Detect which cell encompasses the target text, then output its [X, Y] center coordinate. 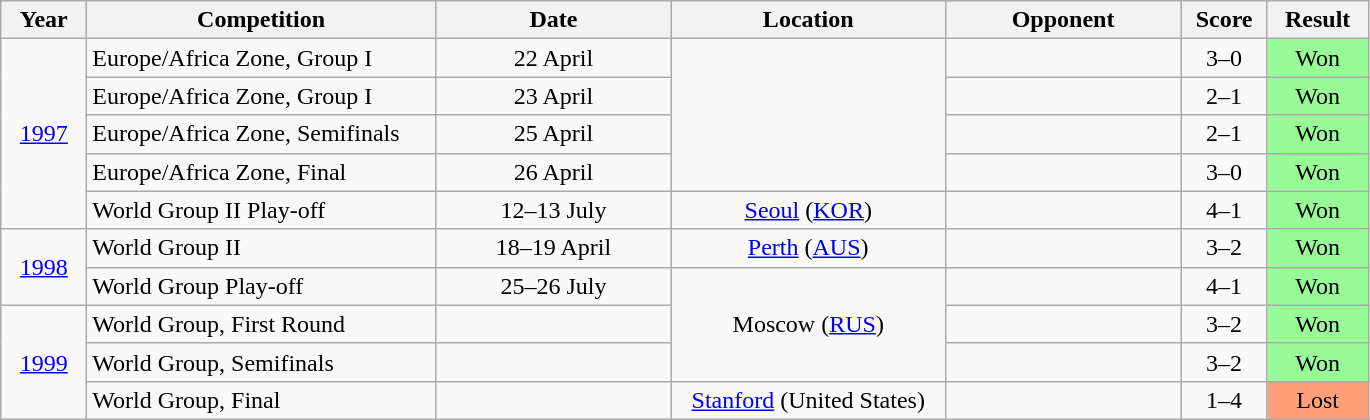
1997 [44, 134]
22 April [553, 58]
Score [1224, 20]
Stanford (United States) [808, 400]
World Group, Final [262, 400]
Europe/Africa Zone, Semifinals [262, 134]
World Group, Semifinals [262, 362]
1–4 [1224, 400]
25 April [553, 134]
World Group, First Round [262, 324]
Lost [1318, 400]
Result [1318, 20]
World Group II [262, 248]
Opponent [1063, 20]
25–26 July [553, 286]
18–19 April [553, 248]
World Group Play-off [262, 286]
World Group II Play-off [262, 210]
Seoul (KOR) [808, 210]
1999 [44, 362]
Location [808, 20]
12–13 July [553, 210]
1998 [44, 267]
26 April [553, 172]
Moscow (RUS) [808, 324]
Perth (AUS) [808, 248]
Date [553, 20]
Year [44, 20]
Europe/Africa Zone, Final [262, 172]
Competition [262, 20]
23 April [553, 96]
